For the text-containing cell, return its midpoint in (x, y) coordinate format. 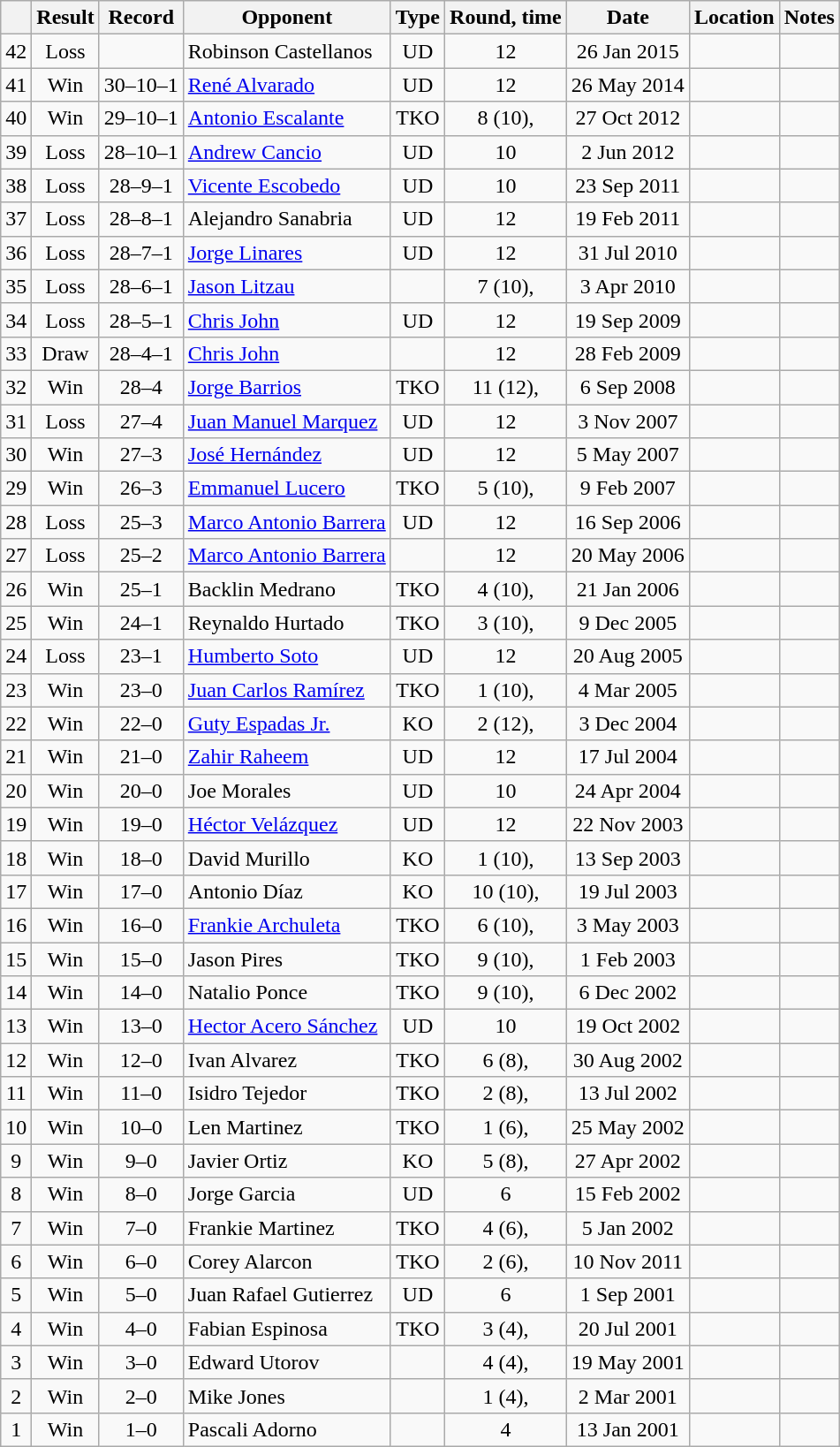
18 (16, 858)
27–4 (141, 421)
Corey Alarcon (286, 1261)
David Murillo (286, 858)
2 (6), (506, 1261)
2 (8), (506, 1094)
7–0 (141, 1228)
15–0 (141, 958)
25–3 (141, 522)
5 (8), (506, 1161)
25–2 (141, 556)
8 (16, 1194)
3 (4), (506, 1329)
24 Apr 2004 (627, 791)
8–0 (141, 1194)
37 (16, 219)
9 Dec 2005 (627, 623)
30 (16, 455)
Hector Acero Sánchez (286, 1027)
28–4–1 (141, 353)
22–0 (141, 723)
1 Sep 2001 (627, 1295)
19–0 (141, 824)
3 Nov 2007 (627, 421)
René Alvarado (286, 85)
32 (16, 387)
Juan Manuel Marquez (286, 421)
Alejandro Sanabria (286, 219)
Notes (809, 18)
38 (16, 186)
16 (16, 925)
9 (16, 1161)
4 (6), (506, 1228)
3 (10), (506, 623)
Jorge Barrios (286, 387)
1 (6), (506, 1127)
2 (12), (506, 723)
5 (16, 1295)
39 (16, 152)
28 (16, 522)
10–0 (141, 1127)
30 Aug 2002 (627, 1060)
21 (16, 757)
34 (16, 320)
21–0 (141, 757)
2 Jun 2012 (627, 152)
Ivan Alvarez (286, 1060)
26 Jan 2015 (627, 51)
Isidro Tejedor (286, 1094)
Humberto Soto (286, 656)
23 (16, 690)
28–10–1 (141, 152)
6 Dec 2002 (627, 993)
6 (8), (506, 1060)
4 (10), (506, 589)
Record (141, 18)
7 (16, 1228)
3 May 2003 (627, 925)
24–1 (141, 623)
13 Jul 2002 (627, 1094)
1 Feb 2003 (627, 958)
13 (16, 1027)
4–0 (141, 1329)
16 Sep 2006 (627, 522)
Juan Rafael Gutierrez (286, 1295)
11 (16, 1094)
28–9–1 (141, 186)
1 (4), (506, 1396)
36 (16, 253)
27–3 (141, 455)
23–1 (141, 656)
19 Feb 2011 (627, 219)
16–0 (141, 925)
40 (16, 118)
10 (10), (506, 891)
15 (16, 958)
Natalio Ponce (286, 993)
23 Sep 2011 (627, 186)
28–7–1 (141, 253)
19 Jul 2003 (627, 891)
Fabian Espinosa (286, 1329)
Date (627, 18)
4 Mar 2005 (627, 690)
26 May 2014 (627, 85)
Result (65, 18)
22 Nov 2003 (627, 824)
Javier Ortiz (286, 1161)
3 (16, 1362)
Draw (65, 353)
3 Dec 2004 (627, 723)
28–8–1 (141, 219)
Opponent (286, 18)
Reynaldo Hurtado (286, 623)
2 Mar 2001 (627, 1396)
5 (10), (506, 489)
25 May 2002 (627, 1127)
33 (16, 353)
Juan Carlos Ramírez (286, 690)
Antonio Escalante (286, 118)
17 Jul 2004 (627, 757)
Frankie Martinez (286, 1228)
Héctor Velázquez (286, 824)
35 (16, 286)
31 (16, 421)
Pascali Adorno (286, 1429)
7 (10), (506, 286)
8 (10), (506, 118)
20 (16, 791)
28–5–1 (141, 320)
30–10–1 (141, 85)
26 (16, 589)
27 Oct 2012 (627, 118)
17 (16, 891)
23–0 (141, 690)
22 (16, 723)
Location (734, 18)
1 (16, 1429)
15 Feb 2002 (627, 1194)
5 May 2007 (627, 455)
6 (10), (506, 925)
20 May 2006 (627, 556)
6 Sep 2008 (627, 387)
24 (16, 656)
20 Aug 2005 (627, 656)
18–0 (141, 858)
Backlin Medrano (286, 589)
2–0 (141, 1396)
25–1 (141, 589)
13–0 (141, 1027)
29 (16, 489)
Zahir Raheem (286, 757)
27 Apr 2002 (627, 1161)
26–3 (141, 489)
1–0 (141, 1429)
11–0 (141, 1094)
4 (4), (506, 1362)
9–0 (141, 1161)
19 Sep 2009 (627, 320)
41 (16, 85)
25 (16, 623)
Mike Jones (286, 1396)
31 Jul 2010 (627, 253)
Edward Utorov (286, 1362)
20–0 (141, 791)
21 Jan 2006 (627, 589)
28–4 (141, 387)
10 Nov 2011 (627, 1261)
Frankie Archuleta (286, 925)
Jason Pires (286, 958)
13 Jan 2001 (627, 1429)
19 Oct 2002 (627, 1027)
11 (12), (506, 387)
42 (16, 51)
Antonio Díaz (286, 891)
28–6–1 (141, 286)
Len Martinez (286, 1127)
Round, time (506, 18)
Andrew Cancio (286, 152)
13 Sep 2003 (627, 858)
28 Feb 2009 (627, 353)
Emmanuel Lucero (286, 489)
12–0 (141, 1060)
14 (16, 993)
Jason Litzau (286, 286)
3 Apr 2010 (627, 286)
27 (16, 556)
19 May 2001 (627, 1362)
Joe Morales (286, 791)
5–0 (141, 1295)
Jorge Linares (286, 253)
6–0 (141, 1261)
Guty Espadas Jr. (286, 723)
Jorge Garcia (286, 1194)
José Hernández (286, 455)
14–0 (141, 993)
Robinson Castellanos (286, 51)
Vicente Escobedo (286, 186)
29–10–1 (141, 118)
5 Jan 2002 (627, 1228)
9 Feb 2007 (627, 489)
20 Jul 2001 (627, 1329)
Type (417, 18)
17–0 (141, 891)
3–0 (141, 1362)
2 (16, 1396)
19 (16, 824)
